Identify which cell holds the provided text, then report its (x, y) central coordinate. 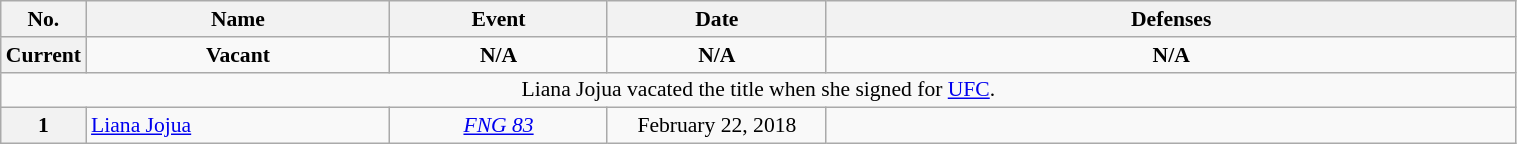
Name (238, 19)
Date (716, 19)
Liana Jojua vacated the title when she signed for UFC. (758, 90)
No. (44, 19)
Liana Jojua (238, 126)
Vacant (238, 55)
February 22, 2018 (716, 126)
Event (499, 19)
FNG 83 (499, 126)
Current (44, 55)
Defenses (1171, 19)
1 (44, 126)
